From the cell containing the given text, extract its center point as (x, y) coordinate. 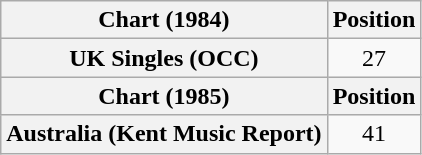
UK Singles (OCC) (164, 58)
Chart (1984) (164, 20)
Australia (Kent Music Report) (164, 134)
Chart (1985) (164, 96)
41 (374, 134)
27 (374, 58)
